Extract the [X, Y] coordinate from the center of the cell holding the provided text.  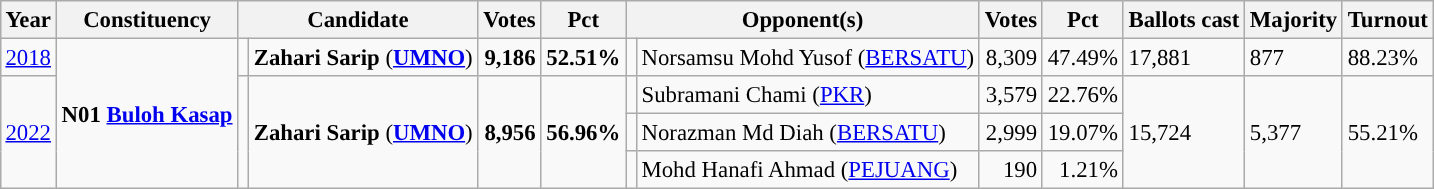
22.76% [1082, 95]
1.21% [1082, 170]
19.07% [1082, 133]
9,186 [510, 57]
190 [1010, 170]
15,724 [1184, 132]
Norazman Md Diah (BERSATU) [808, 133]
3,579 [1010, 95]
88.23% [1388, 57]
Majority [1294, 20]
17,881 [1184, 57]
N01 Buloh Kasap [147, 113]
2,999 [1010, 133]
Subramani Chami (PKR) [808, 95]
56.96% [584, 132]
Norsamsu Mohd Yusof (BERSATU) [808, 57]
55.21% [1388, 132]
8,956 [510, 132]
Turnout [1388, 20]
5,377 [1294, 132]
Year [28, 20]
Ballots cast [1184, 20]
Mohd Hanafi Ahmad (PEJUANG) [808, 170]
2022 [28, 132]
Candidate [358, 20]
877 [1294, 57]
47.49% [1082, 57]
Constituency [147, 20]
Opponent(s) [803, 20]
8,309 [1010, 57]
2018 [28, 57]
52.51% [584, 57]
